For the text-containing cell, return its midpoint in (x, y) coordinate format. 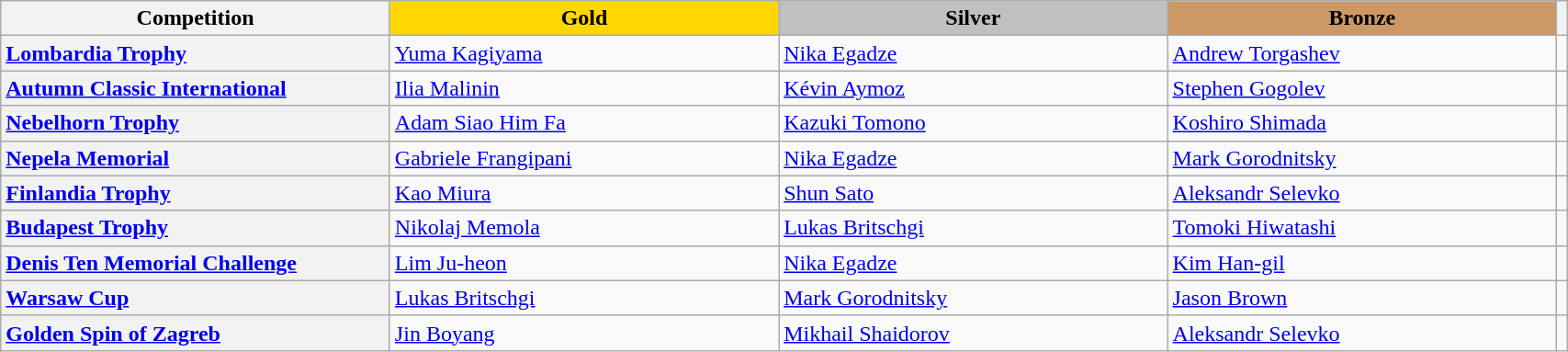
Nebelhorn Trophy (196, 123)
Autumn Classic International (196, 88)
Koshiro Shimada (1361, 123)
Kao Miura (584, 193)
Denis Ten Memorial Challenge (196, 263)
Lim Ju-heon (584, 263)
Golden Spin of Zagreb (196, 333)
Finlandia Trophy (196, 193)
Andrew Torgashev (1361, 53)
Kévin Aymoz (974, 88)
Stephen Gogolev (1361, 88)
Competition (196, 18)
Ilia Malinin (584, 88)
Nepela Memorial (196, 158)
Kazuki Tomono (974, 123)
Budapest Trophy (196, 228)
Nikolaj Memola (584, 228)
Gabriele Frangipani (584, 158)
Mikhail Shaidorov (974, 333)
Silver (974, 18)
Lombardia Trophy (196, 53)
Adam Siao Him Fa (584, 123)
Bronze (1361, 18)
Yuma Kagiyama (584, 53)
Shun Sato (974, 193)
Gold (584, 18)
Jin Boyang (584, 333)
Jason Brown (1361, 298)
Warsaw Cup (196, 298)
Tomoki Hiwatashi (1361, 228)
Kim Han-gil (1361, 263)
